Scan for the cell matching the given text and deliver its [x, y] coordinate at center. 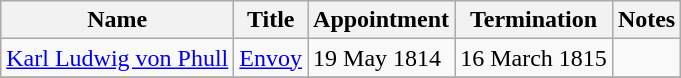
Appointment [382, 20]
Envoy [271, 58]
Termination [534, 20]
Karl Ludwig von Phull [118, 58]
16 March 1815 [534, 58]
Title [271, 20]
Name [118, 20]
Notes [646, 20]
19 May 1814 [382, 58]
